Search for the cell housing the specified text and yield its (x, y) center coordinate. 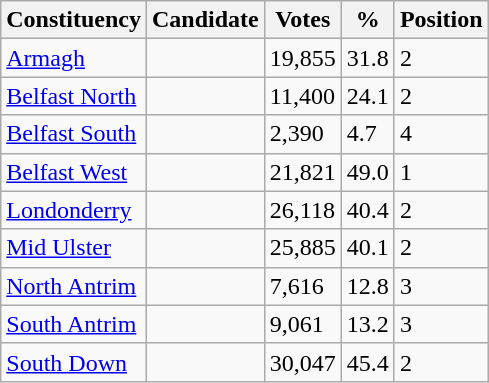
21,821 (302, 172)
25,885 (302, 248)
Votes (302, 20)
Belfast West (74, 172)
Belfast South (74, 134)
26,118 (302, 210)
South Down (74, 362)
Mid Ulster (74, 248)
Armagh (74, 58)
4.7 (368, 134)
24.1 (368, 96)
South Antrim (74, 324)
49.0 (368, 172)
Candidate (205, 20)
North Antrim (74, 286)
9,061 (302, 324)
19,855 (302, 58)
4 (441, 134)
% (368, 20)
Constituency (74, 20)
2,390 (302, 134)
Belfast North (74, 96)
7,616 (302, 286)
13.2 (368, 324)
31.8 (368, 58)
45.4 (368, 362)
40.1 (368, 248)
12.8 (368, 286)
40.4 (368, 210)
11,400 (302, 96)
Position (441, 20)
Londonderry (74, 210)
30,047 (302, 362)
1 (441, 172)
